Determine the (X, Y) coordinate at the center of the cell enclosing the given text.  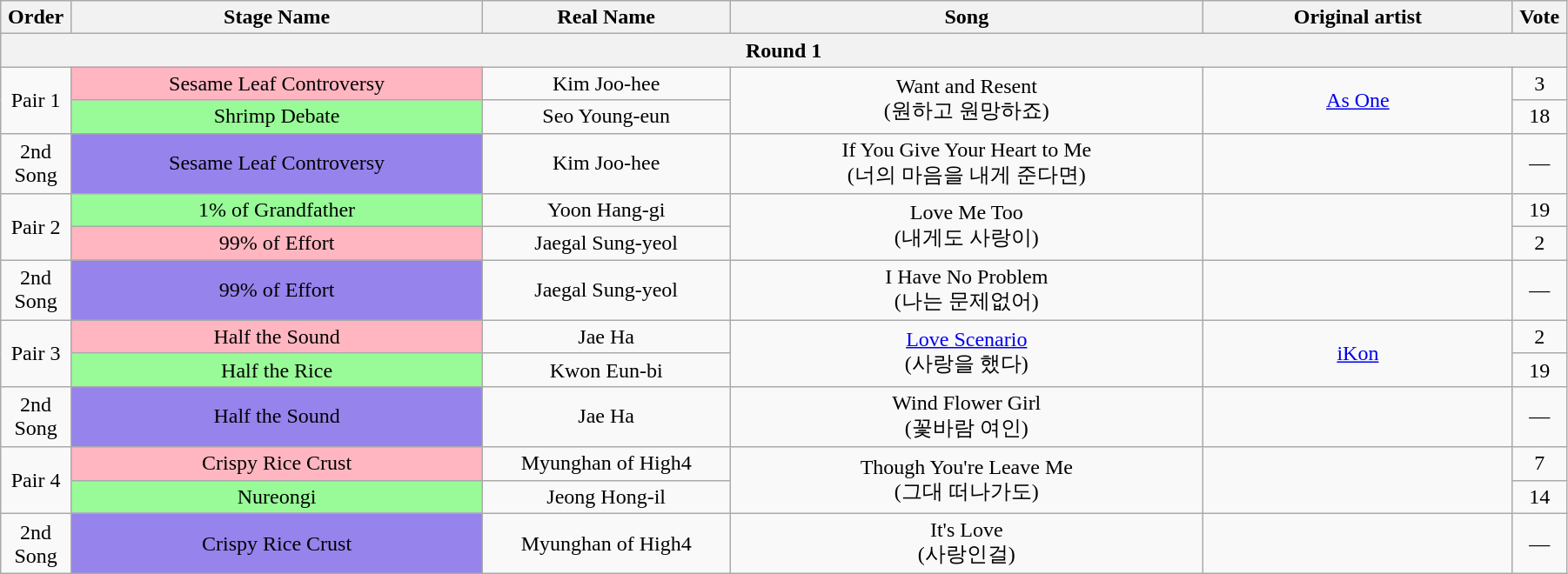
1% of Grandfather (277, 210)
It's Love(사랑인걸) (967, 544)
Half the Rice (277, 370)
Shrimp Debate (277, 117)
Original artist (1357, 17)
Wind Flower Girl(꽃바람 여인) (967, 417)
7 (1540, 464)
I Have No Problem(나는 문제없어) (967, 290)
If You Give Your Heart to Me(너의 마음을 내게 준다면) (967, 164)
18 (1540, 117)
Pair 3 (37, 353)
Song (967, 17)
Pair 2 (37, 227)
Order (37, 17)
iKon (1357, 353)
Nureongi (277, 497)
3 (1540, 83)
As One (1357, 100)
Pair 1 (37, 100)
Jeong Hong-il (606, 497)
Love Scenario(사랑을 했다) (967, 353)
Real Name (606, 17)
Want and Resent(원하고 원망하죠) (967, 100)
14 (1540, 497)
Round 1 (784, 50)
Though You're Leave Me(그대 떠나가도) (967, 480)
Kwon Eun-bi (606, 370)
Stage Name (277, 17)
Yoon Hang-gi (606, 210)
Pair 4 (37, 480)
Vote (1540, 17)
Love Me Too(내게도 사랑이) (967, 227)
Seo Young-eun (606, 117)
